Provide the (x, y) coordinate of the cell's center where the given text is located.  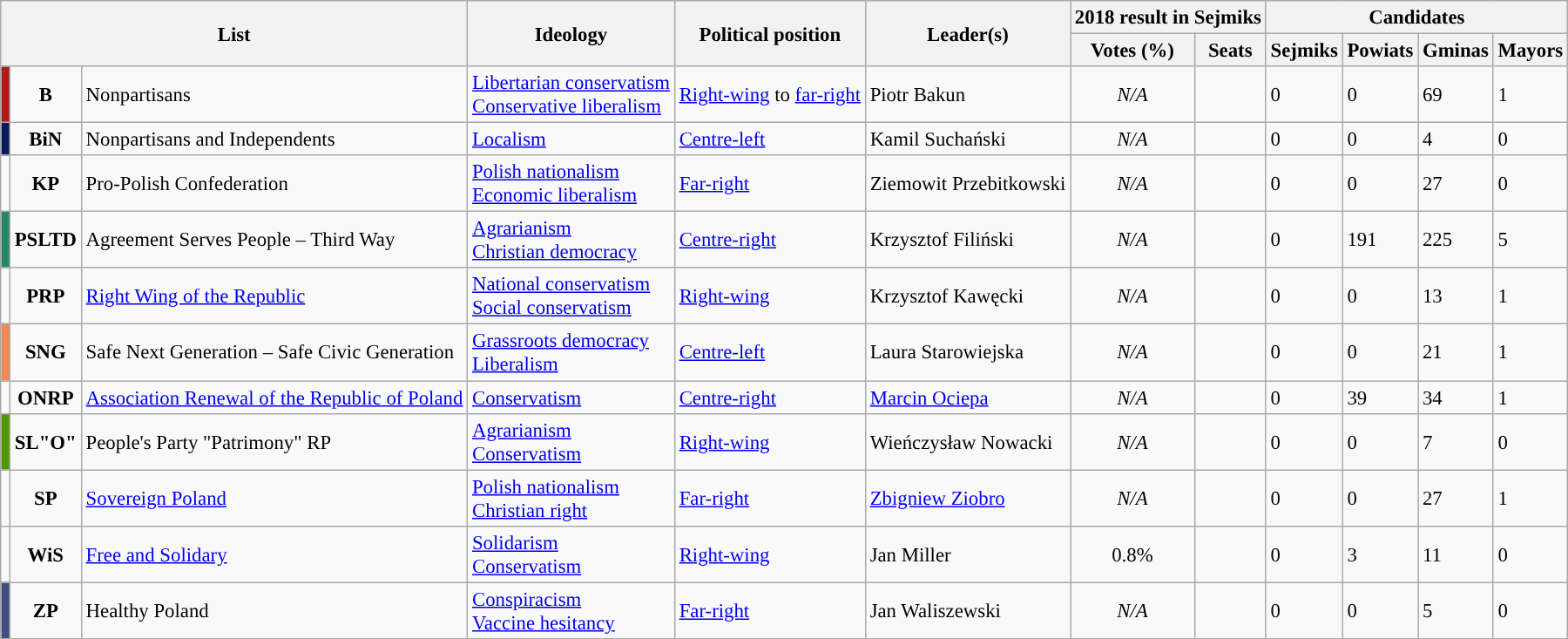
Jan Miller (967, 554)
Libertarian conservatismConservative liberalism (571, 94)
SolidarismConservatism (571, 554)
Polish nationalismChristian right (571, 499)
Polish nationalismEconomic liberalism (571, 183)
Powiats (1380, 51)
Nonpartisans and Independents (274, 139)
Right-wing to far-right (770, 94)
AgrarianismChristian democracy (571, 241)
SP (45, 499)
Mayors (1530, 51)
PSLTD (45, 241)
Votes (%) (1132, 51)
B (45, 94)
SNG (45, 352)
Piotr Bakun (967, 94)
Political position (770, 33)
11 (1456, 554)
39 (1380, 398)
191 (1380, 241)
ZP (45, 610)
21 (1456, 352)
Leader(s) (967, 33)
2018 result in Sejmiks (1169, 17)
4 (1456, 139)
Right Wing of the Republic (274, 296)
Agreement Serves People – Third Way (274, 241)
Grassroots democracyLiberalism (571, 352)
Free and Solidary (274, 554)
Ziemowit Przebitkowski (967, 183)
PRP (45, 296)
Krzysztof Kawęcki (967, 296)
BiN (45, 139)
0.8% (1132, 554)
Nonpartisans (274, 94)
7 (1456, 441)
34 (1456, 398)
KP (45, 183)
Sejmiks (1304, 51)
Healthy Poland (274, 610)
Laura Starowiejska (967, 352)
Gminas (1456, 51)
13 (1456, 296)
Pro-Polish Confederation (274, 183)
WiS (45, 554)
Safe Next Generation – Safe Civic Generation (274, 352)
ONRP (45, 398)
Krzysztof Filiński (967, 241)
Conservatism (571, 398)
Kamil Suchański (967, 139)
Zbigniew Ziobro (967, 499)
69 (1456, 94)
Ideology (571, 33)
List (234, 33)
Association Renewal of the Republic of Poland (274, 398)
Localism (571, 139)
Seats (1230, 51)
ConspiracismVaccine hesitancy (571, 610)
Sovereign Poland (274, 499)
SL"O" (45, 441)
Jan Waliszewski (967, 610)
People's Party "Patrimony" RP (274, 441)
225 (1456, 241)
Wieńczysław Nowacki (967, 441)
Candidates (1416, 17)
Marcin Ociepa (967, 398)
AgrarianismConservatism (571, 441)
National conservatismSocial conservatism (571, 296)
3 (1380, 554)
